Detect which cell encompasses the target text, then output its (x, y) center coordinate. 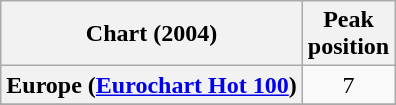
7 (348, 85)
Chart (2004) (152, 34)
Peakposition (348, 34)
Europe (Eurochart Hot 100) (152, 85)
